From the cell containing the given text, extract its center point as (x, y) coordinate. 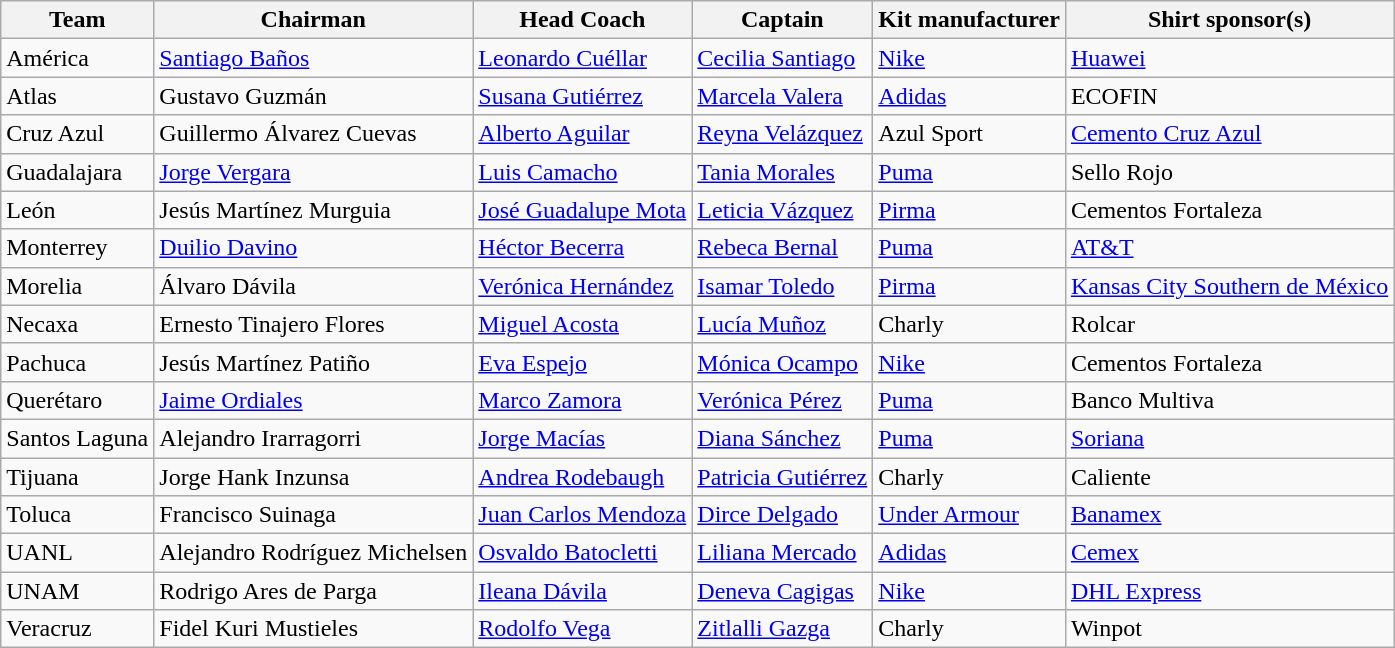
Andrea Rodebaugh (582, 477)
Verónica Hernández (582, 286)
Caliente (1229, 477)
Jorge Hank Inzunsa (314, 477)
Morelia (78, 286)
Jesús Martínez Murguia (314, 210)
Liliana Mercado (782, 553)
América (78, 58)
Alberto Aguilar (582, 134)
Cemex (1229, 553)
Querétaro (78, 400)
Kit manufacturer (970, 20)
Soriana (1229, 438)
León (78, 210)
Luis Camacho (582, 172)
Atlas (78, 96)
Tania Morales (782, 172)
Héctor Becerra (582, 248)
Guillermo Álvarez Cuevas (314, 134)
Team (78, 20)
Rodolfo Vega (582, 629)
Monterrey (78, 248)
Zitlalli Gazga (782, 629)
Banamex (1229, 515)
Fidel Kuri Mustieles (314, 629)
Santiago Baños (314, 58)
Eva Espejo (582, 362)
Huawei (1229, 58)
Reyna Velázquez (782, 134)
Chairman (314, 20)
Cruz Azul (78, 134)
Leticia Vázquez (782, 210)
Francisco Suinaga (314, 515)
Mónica Ocampo (782, 362)
Sello Rojo (1229, 172)
Leonardo Cuéllar (582, 58)
Gustavo Guzmán (314, 96)
Shirt sponsor(s) (1229, 20)
Duilio Davino (314, 248)
Ileana Dávila (582, 591)
Rodrigo Ares de Parga (314, 591)
Azul Sport (970, 134)
UNAM (78, 591)
Cemento Cruz Azul (1229, 134)
UANL (78, 553)
Patricia Gutiérrez (782, 477)
Miguel Acosta (582, 324)
Diana Sánchez (782, 438)
DHL Express (1229, 591)
Verónica Pérez (782, 400)
Jaime Ordiales (314, 400)
ECOFIN (1229, 96)
Veracruz (78, 629)
Jesús Martínez Patiño (314, 362)
Kansas City Southern de México (1229, 286)
Ernesto Tinajero Flores (314, 324)
Marco Zamora (582, 400)
Alejandro Rodríguez Michelsen (314, 553)
José Guadalupe Mota (582, 210)
Jorge Vergara (314, 172)
Under Armour (970, 515)
Cecilia Santiago (782, 58)
Lucía Muñoz (782, 324)
Head Coach (582, 20)
Rolcar (1229, 324)
Tijuana (78, 477)
Deneva Cagigas (782, 591)
Jorge Macías (582, 438)
Pachuca (78, 362)
AT&T (1229, 248)
Guadalajara (78, 172)
Banco Multiva (1229, 400)
Isamar Toledo (782, 286)
Osvaldo Batocletti (582, 553)
Alejandro Irarragorri (314, 438)
Toluca (78, 515)
Santos Laguna (78, 438)
Juan Carlos Mendoza (582, 515)
Susana Gutiérrez (582, 96)
Necaxa (78, 324)
Álvaro Dávila (314, 286)
Winpot (1229, 629)
Dirce Delgado (782, 515)
Rebeca Bernal (782, 248)
Marcela Valera (782, 96)
Captain (782, 20)
